Return (X, Y) of the center of cell containing provided text 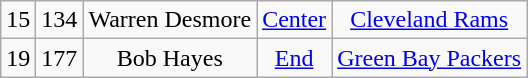
15 (18, 20)
177 (60, 58)
Cleveland Rams (430, 20)
19 (18, 58)
Center (294, 20)
134 (60, 20)
End (294, 58)
Green Bay Packers (430, 58)
Bob Hayes (170, 58)
Warren Desmore (170, 20)
